Search for the cell housing the specified text and yield its [x, y] center coordinate. 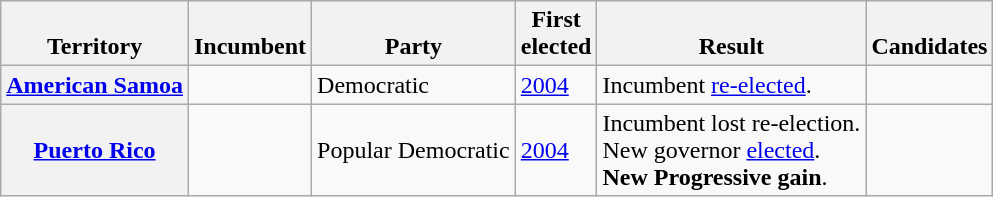
Candidates [930, 34]
Popular Democratic [414, 150]
Incumbent re-elected. [732, 85]
Firstelected [556, 34]
Puerto Rico [95, 150]
Incumbent [250, 34]
Territory [95, 34]
American Samoa [95, 85]
Result [732, 34]
Party [414, 34]
Democratic [414, 85]
Incumbent lost re-election.New governor elected.New Progressive gain. [732, 150]
